Return the [x, y] coordinate for the center point of the cell that contains the specified text.  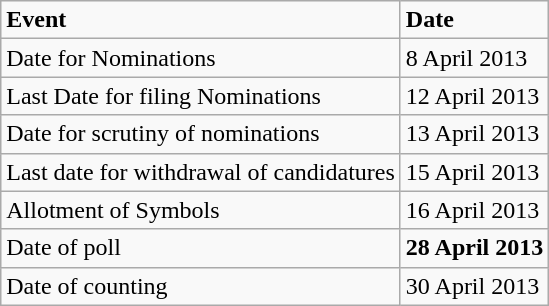
15 April 2013 [474, 172]
12 April 2013 [474, 96]
Date for Nominations [201, 58]
30 April 2013 [474, 286]
28 April 2013 [474, 248]
16 April 2013 [474, 210]
Allotment of Symbols [201, 210]
Date of poll [201, 248]
Event [201, 20]
8 April 2013 [474, 58]
Date for scrutiny of nominations [201, 134]
Last date for withdrawal of candidatures [201, 172]
13 April 2013 [474, 134]
Last Date for filing Nominations [201, 96]
Date of counting [201, 286]
Date [474, 20]
